Return (X, Y) of the center of cell containing provided text 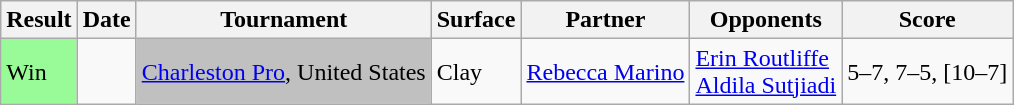
Partner (606, 20)
Date (106, 20)
Score (928, 20)
Win (39, 72)
Result (39, 20)
Opponents (766, 20)
Rebecca Marino (606, 72)
Tournament (284, 20)
Erin Routliffe Aldila Sutjiadi (766, 72)
5–7, 7–5, [10–7] (928, 72)
Clay (476, 72)
Charleston Pro, United States (284, 72)
Surface (476, 20)
